Find where the given text appears and provide that cell's center as [X, Y] coordinate. 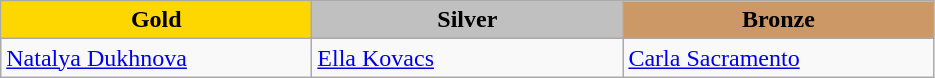
Natalya Dukhnova [156, 58]
Silver [468, 20]
Bronze [778, 20]
Carla Sacramento [778, 58]
Ella Kovacs [468, 58]
Gold [156, 20]
